Scan for the cell matching the given text and deliver its [x, y] coordinate at center. 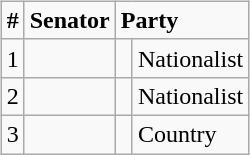
# [12, 20]
3 [12, 134]
Senator [70, 20]
Party [182, 20]
Country [190, 134]
2 [12, 96]
1 [12, 58]
